Identify which cell holds the provided text, then report its (x, y) central coordinate. 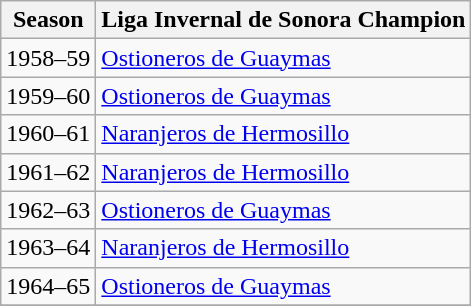
1960–61 (48, 134)
1961–62 (48, 172)
1964–65 (48, 286)
1959–60 (48, 96)
Liga Invernal de Sonora Champion (284, 20)
1958–59 (48, 58)
1962–63 (48, 210)
Season (48, 20)
1963–64 (48, 248)
